Scan for the cell matching the given text and deliver its [X, Y] coordinate at center. 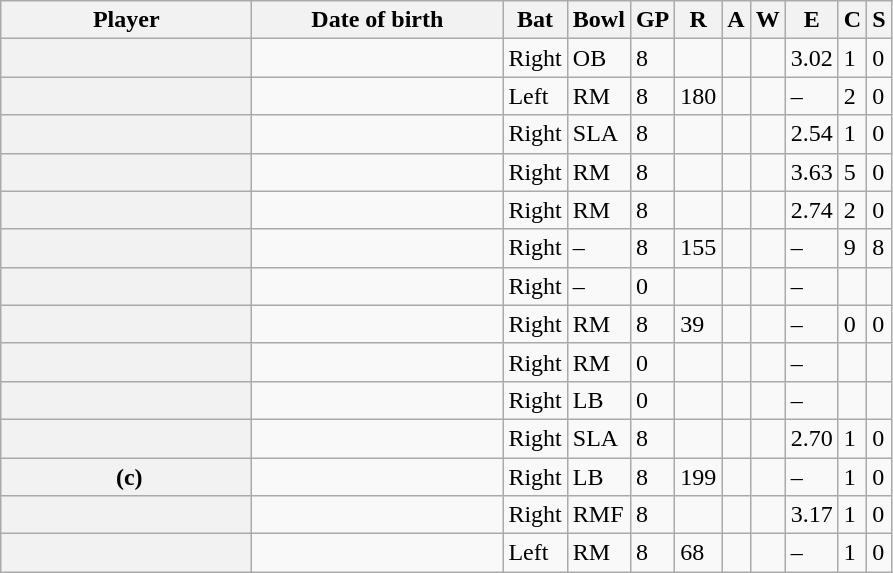
R [698, 20]
68 [698, 553]
3.17 [812, 515]
RMF [598, 515]
180 [698, 96]
2.74 [812, 210]
3.63 [812, 172]
A [736, 20]
2.70 [812, 438]
(c) [126, 477]
Bowl [598, 20]
199 [698, 477]
C [852, 20]
5 [852, 172]
Player [126, 20]
GP [652, 20]
Bat [535, 20]
3.02 [812, 58]
155 [698, 248]
9 [852, 248]
W [768, 20]
OB [598, 58]
E [812, 20]
39 [698, 324]
Date of birth [378, 20]
2.54 [812, 134]
S [879, 20]
